Search for the cell housing the specified text and yield its [x, y] center coordinate. 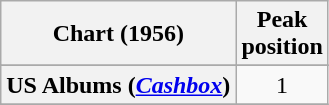
US Albums (Cashbox) [118, 85]
1 [282, 85]
Peakposition [282, 34]
Chart (1956) [118, 34]
